Detect which cell encompasses the target text, then output its (X, Y) center coordinate. 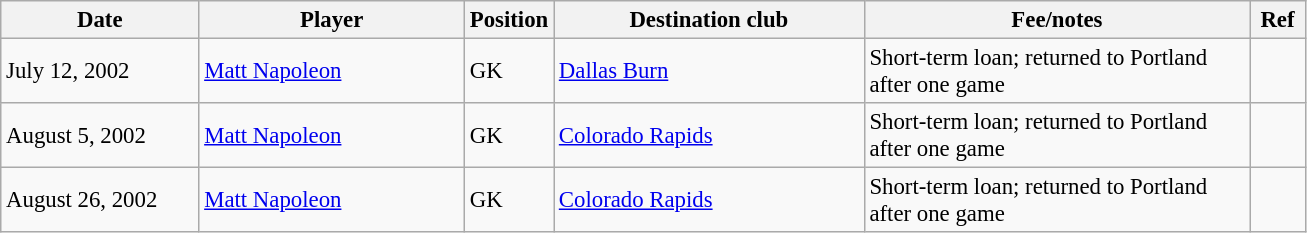
Destination club (710, 20)
August 26, 2002 (100, 200)
July 12, 2002 (100, 72)
Dallas Burn (710, 72)
Player (332, 20)
Fee/notes (1057, 20)
August 5, 2002 (100, 136)
Date (100, 20)
Position (508, 20)
Ref (1278, 20)
